Output the (x, y) coordinate of the center of the cell containing the given text.  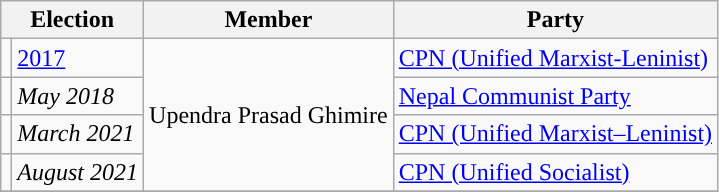
CPN (Unified Marxist–Leninist) (555, 134)
Nepal Communist Party (555, 96)
Upendra Prasad Ghimire (269, 115)
March 2021 (78, 134)
2017 (78, 58)
August 2021 (78, 172)
CPN (Unified Marxist-Leninist) (555, 58)
Party (555, 20)
May 2018 (78, 96)
CPN (Unified Socialist) (555, 172)
Election (72, 20)
Member (269, 20)
